Detect which cell encompasses the target text, then output its (x, y) center coordinate. 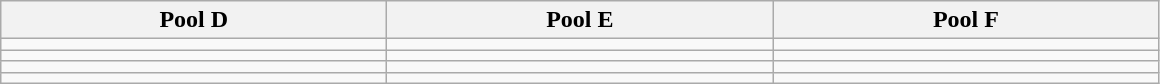
Pool D (194, 20)
Pool F (966, 20)
Pool E (580, 20)
